Search for the cell housing the specified text and yield its (X, Y) center coordinate. 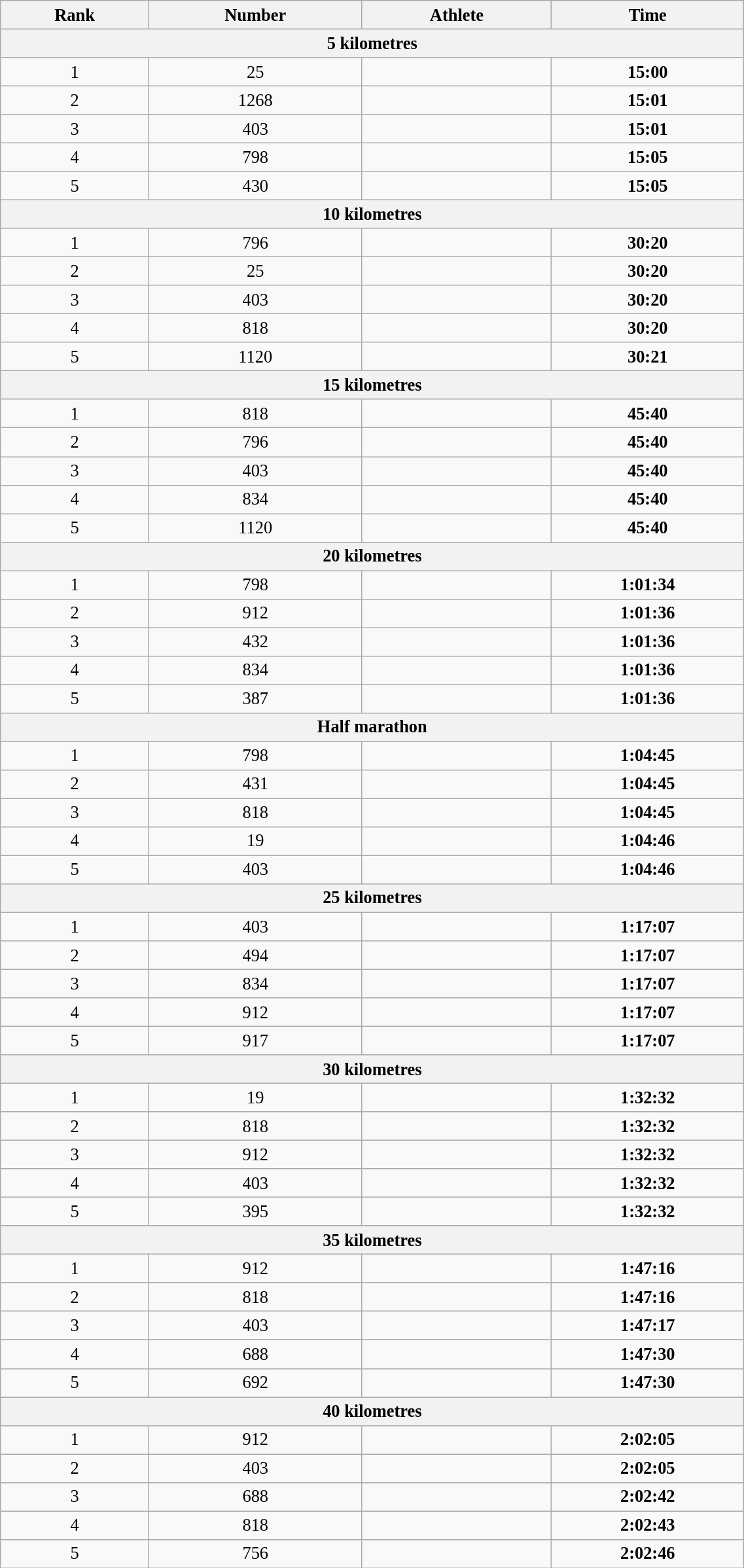
20 kilometres (372, 556)
5 kilometres (372, 43)
Time (648, 14)
10 kilometres (372, 214)
30:21 (648, 357)
756 (255, 1554)
395 (255, 1211)
2:02:42 (648, 1497)
692 (255, 1383)
40 kilometres (372, 1411)
15:00 (648, 71)
430 (255, 186)
Number (255, 14)
Half marathon (372, 727)
431 (255, 784)
25 kilometres (372, 898)
1:47:17 (648, 1326)
Rank (75, 14)
Athlete (457, 14)
2:02:43 (648, 1525)
917 (255, 1041)
2:02:46 (648, 1554)
30 kilometres (372, 1069)
1268 (255, 100)
494 (255, 955)
15 kilometres (372, 385)
1:01:34 (648, 584)
432 (255, 641)
387 (255, 698)
35 kilometres (372, 1240)
